Locate the cell with the specified text and output its (X, Y) center coordinate. 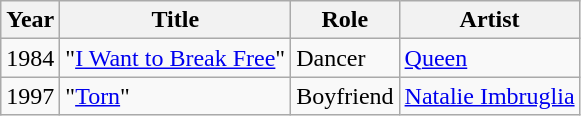
Natalie Imbruglia (490, 96)
1984 (30, 58)
Year (30, 20)
Artist (490, 20)
Boyfriend (345, 96)
Role (345, 20)
"I Want to Break Free" (176, 58)
"Torn" (176, 96)
1997 (30, 96)
Dancer (345, 58)
Queen (490, 58)
Title (176, 20)
